Provide the (x, y) coordinate of the cell's center where the given text is located.  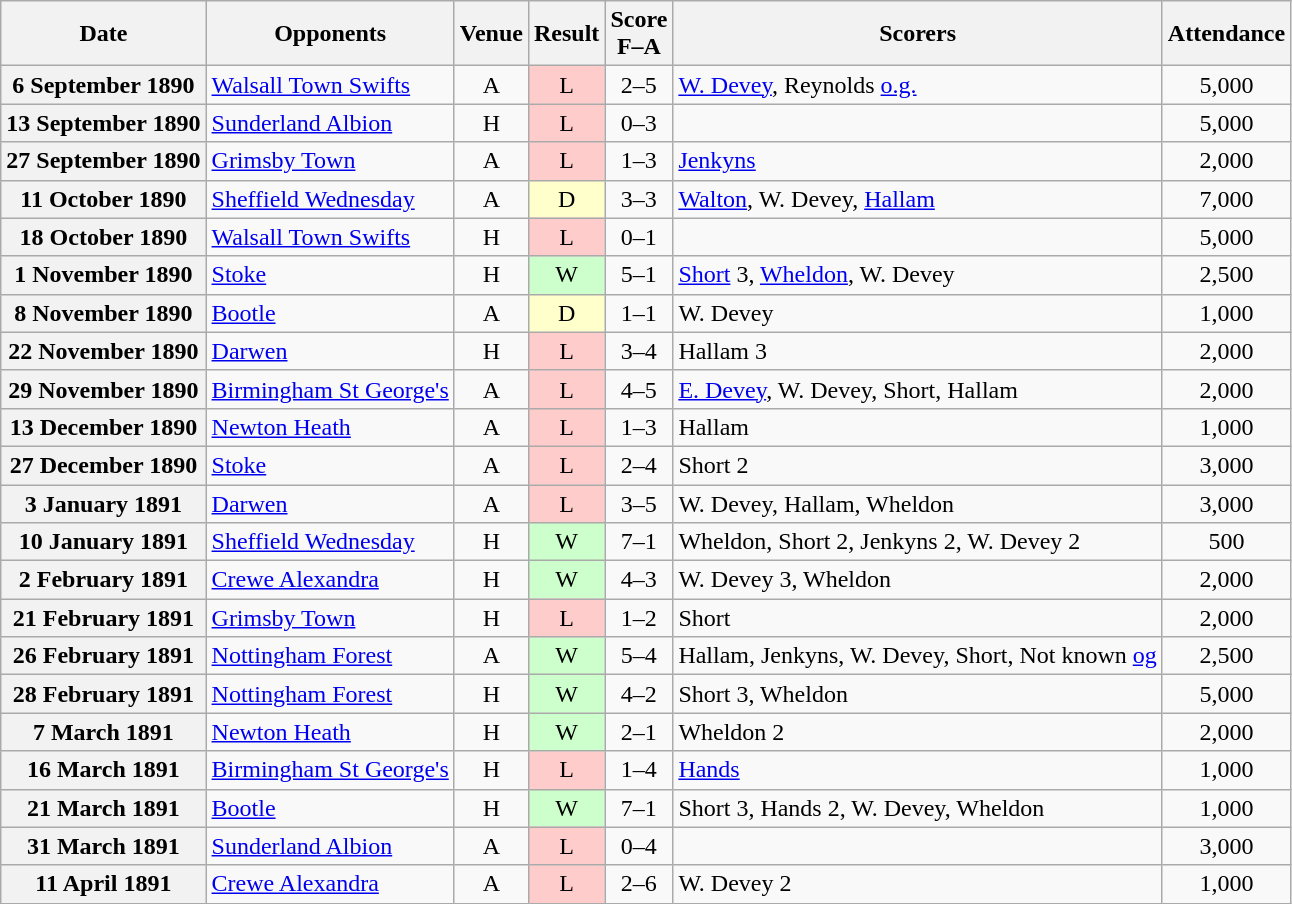
2–1 (639, 732)
Hallam, Jenkyns, W. Devey, Short, Not known og (918, 656)
22 November 1890 (104, 351)
11 October 1890 (104, 199)
Short (918, 618)
2–6 (639, 884)
13 December 1890 (104, 427)
500 (1226, 542)
5–4 (639, 656)
W. Devey 2 (918, 884)
6 September 1890 (104, 85)
Short 2 (918, 465)
4–5 (639, 389)
Short 3, Wheldon (918, 694)
3–4 (639, 351)
ScoreF–A (639, 34)
2–4 (639, 465)
Wheldon 2 (918, 732)
Wheldon, Short 2, Jenkyns 2, W. Devey 2 (918, 542)
7,000 (1226, 199)
13 September 1890 (104, 123)
3 January 1891 (104, 503)
0–3 (639, 123)
1–4 (639, 770)
Result (566, 34)
29 November 1890 (104, 389)
16 March 1891 (104, 770)
31 March 1891 (104, 846)
18 October 1890 (104, 237)
7 March 1891 (104, 732)
5–1 (639, 275)
Short 3, Wheldon, W. Devey (918, 275)
Hands (918, 770)
Short 3, Hands 2, W. Devey, Wheldon (918, 808)
1 November 1890 (104, 275)
W. Devey, Hallam, Wheldon (918, 503)
Walton, W. Devey, Hallam (918, 199)
4–3 (639, 580)
Opponents (330, 34)
1–1 (639, 313)
E. Devey, W. Devey, Short, Hallam (918, 389)
Attendance (1226, 34)
3–5 (639, 503)
3–3 (639, 199)
0–1 (639, 237)
10 January 1891 (104, 542)
Scorers (918, 34)
Date (104, 34)
Hallam (918, 427)
26 February 1891 (104, 656)
Venue (491, 34)
2 February 1891 (104, 580)
0–4 (639, 846)
Hallam 3 (918, 351)
28 February 1891 (104, 694)
W. Devey, Reynolds o.g. (918, 85)
8 November 1890 (104, 313)
W. Devey 3, Wheldon (918, 580)
4–2 (639, 694)
1–2 (639, 618)
21 March 1891 (104, 808)
11 April 1891 (104, 884)
27 September 1890 (104, 161)
W. Devey (918, 313)
27 December 1890 (104, 465)
Jenkyns (918, 161)
21 February 1891 (104, 618)
2–5 (639, 85)
